Search for the cell housing the specified text and yield its [X, Y] center coordinate. 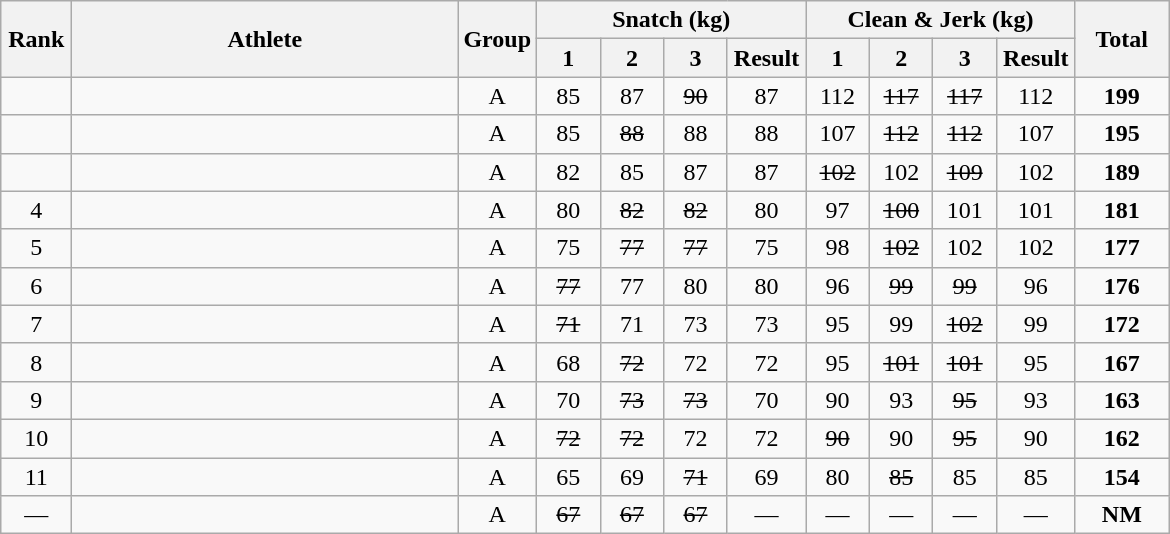
163 [1122, 400]
6 [36, 286]
195 [1122, 134]
Total [1122, 39]
189 [1122, 172]
5 [36, 248]
177 [1122, 248]
97 [838, 210]
Clean & Jerk (kg) [940, 20]
9 [36, 400]
11 [36, 477]
Athlete [265, 39]
Rank [36, 39]
65 [569, 477]
100 [901, 210]
98 [838, 248]
Snatch (kg) [672, 20]
7 [36, 324]
181 [1122, 210]
162 [1122, 438]
NM [1122, 515]
10 [36, 438]
68 [569, 362]
176 [1122, 286]
167 [1122, 362]
154 [1122, 477]
4 [36, 210]
Group [498, 39]
199 [1122, 96]
172 [1122, 324]
8 [36, 362]
109 [965, 172]
